Identify which cell holds the provided text, then report its [X, Y] central coordinate. 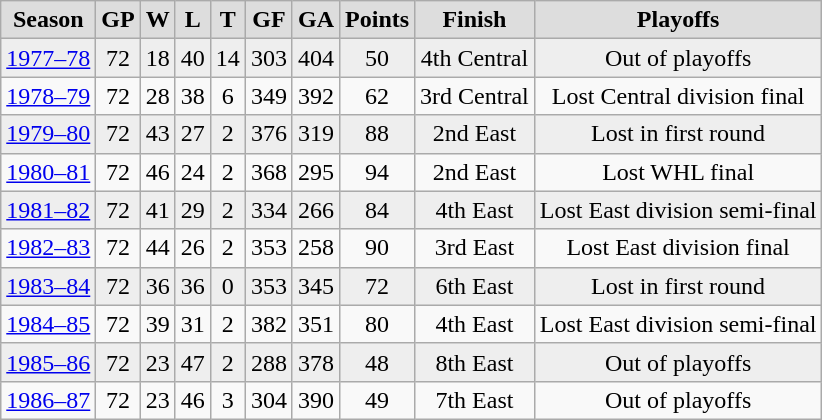
18 [158, 58]
50 [378, 58]
3rd East [475, 248]
382 [268, 324]
304 [268, 400]
1981–82 [48, 210]
319 [316, 134]
0 [228, 286]
Season [48, 20]
Lost East division final [678, 248]
GF [268, 20]
Finish [475, 20]
3rd Central [475, 96]
Points [378, 20]
94 [378, 172]
295 [316, 172]
376 [268, 134]
345 [316, 286]
334 [268, 210]
3 [228, 400]
7th East [475, 400]
38 [192, 96]
47 [192, 362]
14 [228, 58]
303 [268, 58]
8th East [475, 362]
62 [378, 96]
349 [268, 96]
GP [118, 20]
39 [158, 324]
27 [192, 134]
288 [268, 362]
1985–86 [48, 362]
29 [192, 210]
41 [158, 210]
Lost Central division final [678, 96]
28 [158, 96]
1980–81 [48, 172]
1983–84 [48, 286]
T [228, 20]
24 [192, 172]
40 [192, 58]
44 [158, 248]
378 [316, 362]
1977–78 [48, 58]
6 [228, 96]
26 [192, 248]
80 [378, 324]
GA [316, 20]
90 [378, 248]
Lost WHL final [678, 172]
390 [316, 400]
368 [268, 172]
1978–79 [48, 96]
4th Central [475, 58]
1986–87 [48, 400]
404 [316, 58]
6th East [475, 286]
351 [316, 324]
W [158, 20]
31 [192, 324]
88 [378, 134]
392 [316, 96]
48 [378, 362]
Playoffs [678, 20]
266 [316, 210]
84 [378, 210]
1982–83 [48, 248]
43 [158, 134]
258 [316, 248]
1984–85 [48, 324]
49 [378, 400]
L [192, 20]
1979–80 [48, 134]
